Capture the cell that displays the provided text and extract its (X, Y) central coordinate. 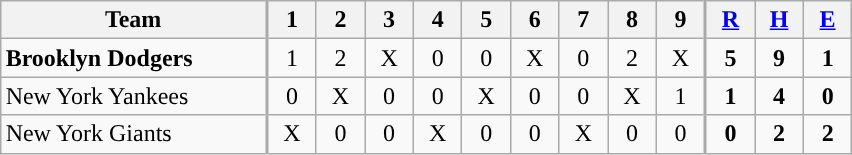
3 (390, 20)
7 (584, 20)
Brooklyn Dodgers (134, 58)
R (730, 20)
6 (534, 20)
New York Yankees (134, 96)
New York Giants (134, 134)
E (828, 20)
H (780, 20)
8 (632, 20)
Team (134, 20)
